Detect which cell encompasses the target text, then output its (x, y) center coordinate. 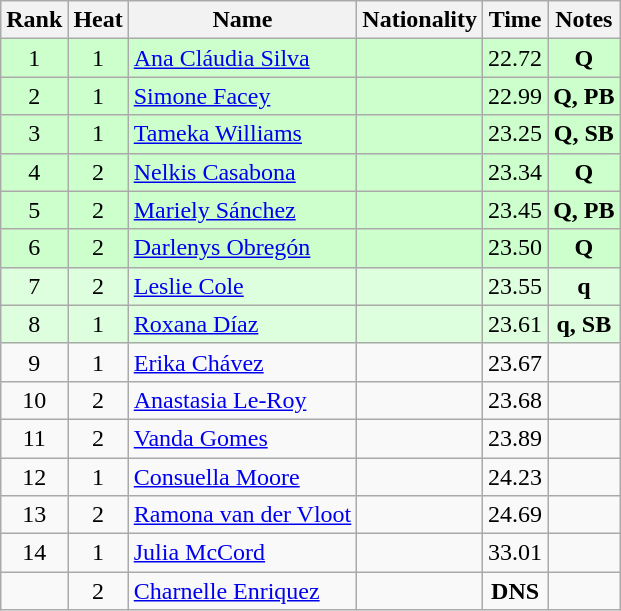
12 (34, 477)
Name (242, 20)
Darlenys Obregón (242, 248)
14 (34, 553)
Simone Facey (242, 96)
Julia McCord (242, 553)
Heat (98, 20)
23.55 (516, 286)
23.61 (516, 324)
Erika Chávez (242, 362)
Rank (34, 20)
q, SB (584, 324)
Time (516, 20)
Nelkis Casabona (242, 172)
Ana Cláudia Silva (242, 58)
24.69 (516, 515)
Vanda Gomes (242, 438)
22.99 (516, 96)
q (584, 286)
11 (34, 438)
Mariely Sánchez (242, 210)
Charnelle Enriquez (242, 591)
24.23 (516, 477)
33.01 (516, 553)
23.68 (516, 400)
13 (34, 515)
8 (34, 324)
Q, SB (584, 134)
Consuella Moore (242, 477)
Ramona van der Vloot (242, 515)
5 (34, 210)
Tameka Williams (242, 134)
23.89 (516, 438)
Notes (584, 20)
23.25 (516, 134)
23.45 (516, 210)
3 (34, 134)
Roxana Díaz (242, 324)
9 (34, 362)
Leslie Cole (242, 286)
DNS (516, 591)
4 (34, 172)
23.50 (516, 248)
7 (34, 286)
Nationality (420, 20)
23.67 (516, 362)
10 (34, 400)
6 (34, 248)
Anastasia Le-Roy (242, 400)
22.72 (516, 58)
23.34 (516, 172)
